For the text-containing cell, return its midpoint in (X, Y) coordinate format. 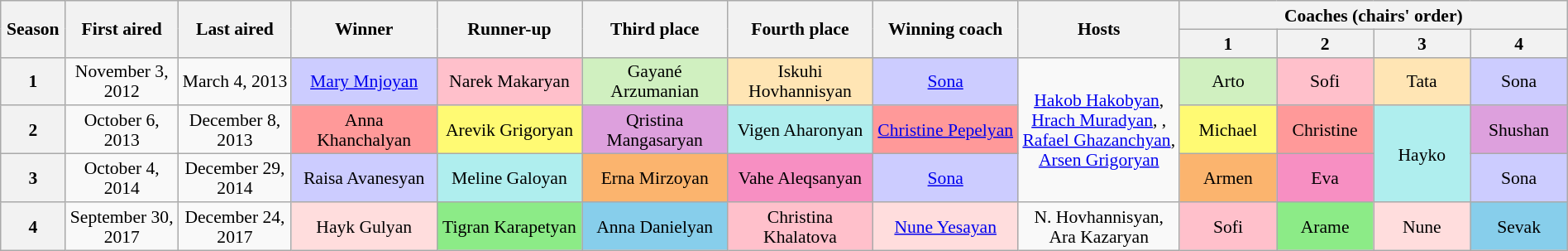
October 6, 2013 (122, 130)
Gayané Arzumanian (655, 81)
March 4, 2013 (235, 81)
Hayko (1422, 154)
Third place (655, 29)
Erna Mirzoyan (655, 178)
Winner (364, 29)
November 3, 2012 (122, 81)
Raisa Avanesyan (364, 178)
Meline Galoyan (509, 178)
Hakob Hakobyan, Hrach Muradyan, , Rafael Ghazanchyan, Arsen Grigoryan (1098, 129)
Anna Danielyan (655, 226)
Qristina Mangasaryan (655, 130)
Michael (1227, 130)
Hosts (1098, 29)
Eva (1325, 178)
Tata (1422, 81)
Last aired (235, 29)
Nune (1422, 226)
Sevak (1518, 226)
Armen (1227, 178)
N. Hovhannisyan,Ara Kazaryan (1098, 226)
Iskuhi Hovhannisyan (801, 81)
Nune Yesayan (945, 226)
December 29, 2014 (235, 178)
Arame (1325, 226)
Coaches (chairs' order) (1373, 15)
Shushan (1518, 130)
Narek Makaryan (509, 81)
Winning coach (945, 29)
Tigran Karapetyan (509, 226)
Arevik Grigoryan (509, 130)
Christina Khalatova (801, 226)
Vigen Aharonyan (801, 130)
Fourth place (801, 29)
Hayk Gulyan (364, 226)
First aired (122, 29)
October 4, 2014 (122, 178)
Season (33, 29)
Christine Pepelyan (945, 130)
December 24, 2017 (235, 226)
Mary Mnjoyan (364, 81)
Anna Khanchalyan (364, 130)
Arto (1227, 81)
Vahe Aleqsanyan (801, 178)
Runner-up (509, 29)
Christine (1325, 130)
December 8, 2013 (235, 130)
September 30, 2017 (122, 226)
